Locate the cell with the specified text and output its [x, y] center coordinate. 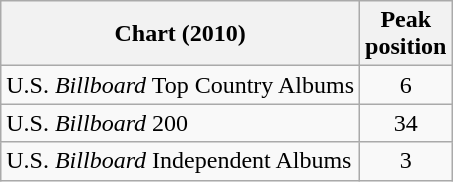
Peakposition [406, 34]
3 [406, 161]
Chart (2010) [180, 34]
U.S. Billboard Top Country Albums [180, 85]
U.S. Billboard Independent Albums [180, 161]
6 [406, 85]
34 [406, 123]
U.S. Billboard 200 [180, 123]
